Locate the cell with the specified text and output its (x, y) center coordinate. 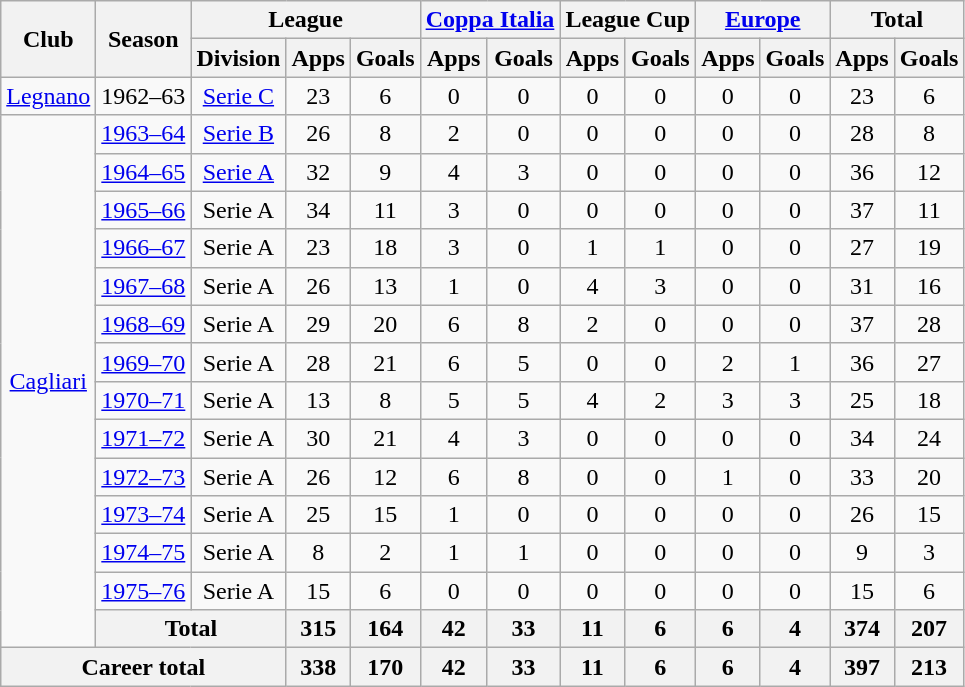
1967–68 (144, 286)
1964–65 (144, 172)
1969–70 (144, 362)
Europe (763, 20)
29 (318, 324)
16 (929, 286)
Cagliari (48, 382)
1966–67 (144, 248)
Club (48, 39)
1971–72 (144, 438)
24 (929, 438)
Serie C (238, 96)
19 (929, 248)
374 (862, 629)
30 (318, 438)
1965–66 (144, 210)
207 (929, 629)
1963–64 (144, 134)
1975–76 (144, 591)
1974–75 (144, 553)
1962–63 (144, 96)
164 (385, 629)
Career total (144, 667)
Division (238, 58)
397 (862, 667)
Legnano (48, 96)
League Cup (628, 20)
Season (144, 39)
Coppa Italia (490, 20)
338 (318, 667)
170 (385, 667)
1970–71 (144, 400)
213 (929, 667)
League (306, 20)
Serie B (238, 134)
1968–69 (144, 324)
315 (318, 629)
1973–74 (144, 515)
1972–73 (144, 477)
31 (862, 286)
32 (318, 172)
